Return [x, y] of the center of cell containing provided text 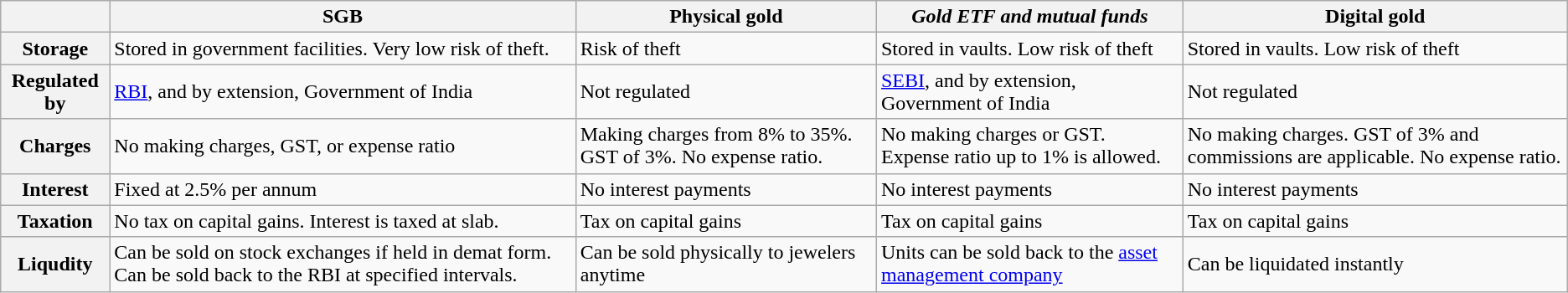
Risk of theft [725, 49]
Regulated by [55, 92]
Gold ETF and mutual funds [1029, 17]
Physical gold [725, 17]
Taxation [55, 221]
No making charges or GST. Expense ratio up to 1% is allowed. [1029, 146]
Charges [55, 146]
SEBI, and by extension, Government of India [1029, 92]
Digital gold [1375, 17]
Storage [55, 49]
Units can be sold back to the asset management company [1029, 265]
Can be sold physically to jewelers anytime [725, 265]
Making charges from 8% to 35%. GST of 3%. No expense ratio. [725, 146]
No tax on capital gains. Interest is taxed at slab. [343, 221]
No making charges. GST of 3% and commissions are applicable. No expense ratio. [1375, 146]
Fixed at 2.5% per annum [343, 189]
RBI, and by extension, Government of India [343, 92]
SGB [343, 17]
Interest [55, 189]
No making charges, GST, or expense ratio [343, 146]
Can be sold on stock exchanges if held in demat form. Can be sold back to the RBI at specified intervals. [343, 265]
Can be liquidated instantly [1375, 265]
Stored in government facilities. Very low risk of theft. [343, 49]
Liqudity [55, 265]
